Detect which cell encompasses the target text, then output its (X, Y) center coordinate. 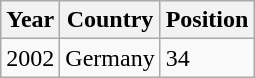
Position (207, 20)
Country (110, 20)
34 (207, 58)
Year (30, 20)
2002 (30, 58)
Germany (110, 58)
